Search for the cell housing the specified text and yield its (x, y) center coordinate. 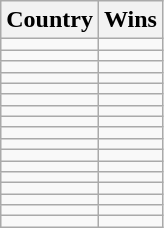
Country (50, 20)
Wins (130, 20)
